Identify which cell holds the provided text, then report its (x, y) central coordinate. 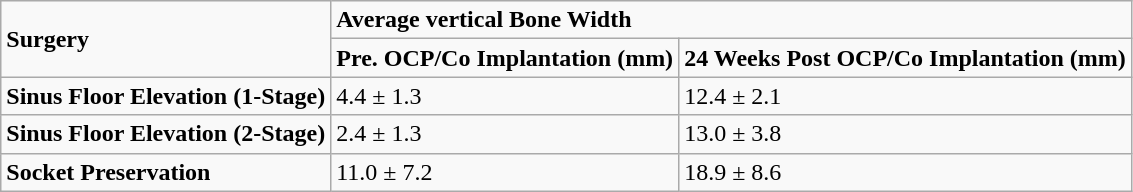
Pre. OCP/Co Implantation (mm) (505, 58)
18.9 ± 8.6 (906, 172)
Surgery (166, 39)
2.4 ± 1.3 (505, 134)
13.0 ± 3.8 (906, 134)
11.0 ± 7.2 (505, 172)
12.4 ± 2.1 (906, 96)
24 Weeks Post OCP/Co Implantation (mm) (906, 58)
Socket Preservation (166, 172)
4.4 ± 1.3 (505, 96)
Sinus Floor Elevation (1-Stage) (166, 96)
Sinus Floor Elevation (2-Stage) (166, 134)
Average vertical Bone Width (732, 20)
